Provide the (x, y) coordinate of the cell's center where the given text is located.  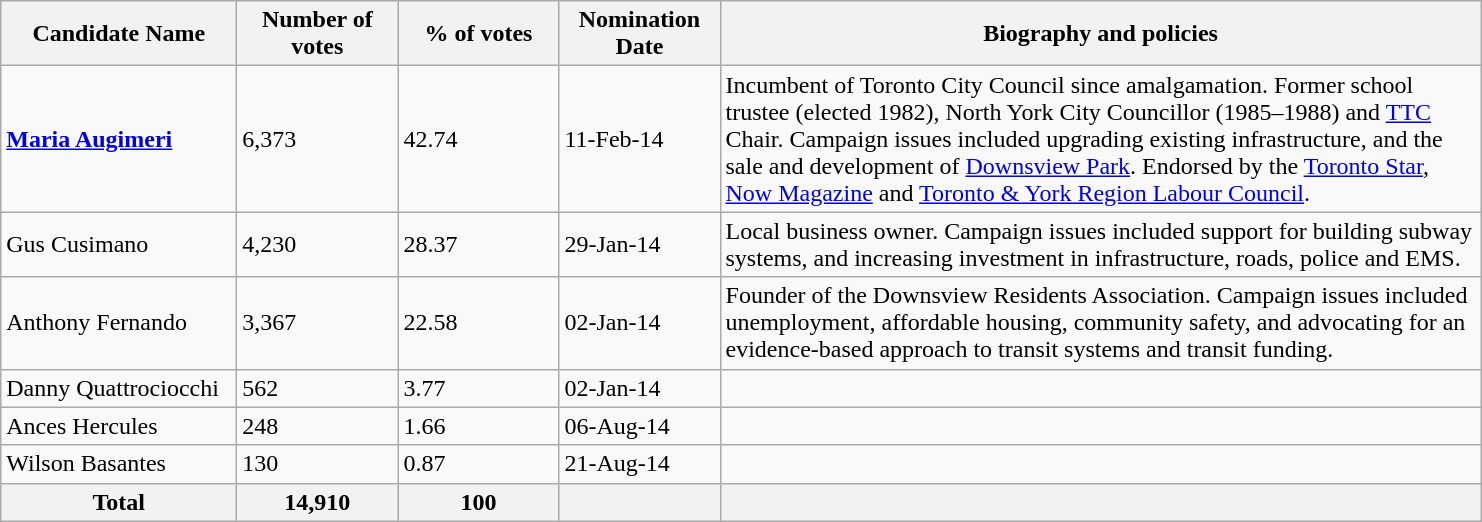
22.58 (478, 323)
Anthony Fernando (119, 323)
Total (119, 502)
42.74 (478, 139)
21-Aug-14 (640, 464)
6,373 (318, 139)
Maria Augimeri (119, 139)
248 (318, 426)
Candidate Name (119, 34)
1.66 (478, 426)
14,910 (318, 502)
Danny Quattrociocchi (119, 388)
29-Jan-14 (640, 244)
Ances Hercules (119, 426)
06-Aug-14 (640, 426)
100 (478, 502)
28.37 (478, 244)
130 (318, 464)
Number of votes (318, 34)
% of votes (478, 34)
3,367 (318, 323)
11-Feb-14 (640, 139)
Biography and policies (1100, 34)
Wilson Basantes (119, 464)
4,230 (318, 244)
Nomination Date (640, 34)
Gus Cusimano (119, 244)
0.87 (478, 464)
562 (318, 388)
3.77 (478, 388)
